Return [x, y] of the center of cell containing provided text 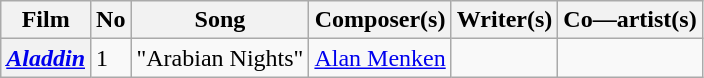
Composer(s) [380, 20]
Aladdin [46, 58]
Film [46, 20]
No [111, 20]
1 [111, 58]
Song [220, 20]
Alan Menken [380, 58]
Co—artist(s) [630, 20]
Writer(s) [504, 20]
"Arabian Nights" [220, 58]
